Search for the cell housing the specified text and yield its (x, y) center coordinate. 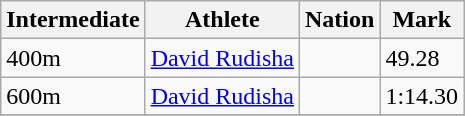
400m (73, 58)
Intermediate (73, 20)
49.28 (422, 58)
Mark (422, 20)
1:14.30 (422, 96)
Nation (339, 20)
Athlete (222, 20)
600m (73, 96)
